Provide the [X, Y] coordinate of the cell's center where the given text is located.  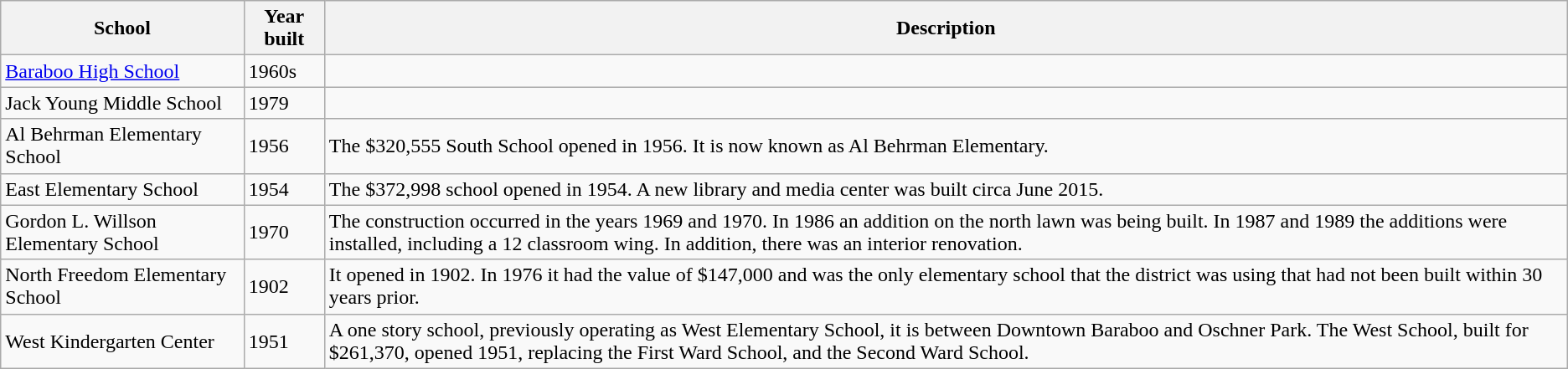
Jack Young Middle School [122, 103]
1902 [284, 286]
Baraboo High School [122, 71]
School [122, 28]
1979 [284, 103]
West Kindergarten Center [122, 341]
1970 [284, 233]
East Elementary School [122, 189]
Al Behrman Elementary School [122, 146]
Year built [284, 28]
The $320,555 South School opened in 1956. It is now known as Al Behrman Elementary. [946, 146]
1960s [284, 71]
North Freedom Elementary School [122, 286]
1956 [284, 146]
Description [946, 28]
Gordon L. Willson Elementary School [122, 233]
1954 [284, 189]
The $372,998 school opened in 1954. A new library and media center was built circa June 2015. [946, 189]
1951 [284, 341]
